Output the [X, Y] coordinate of the center of the cell containing the given text.  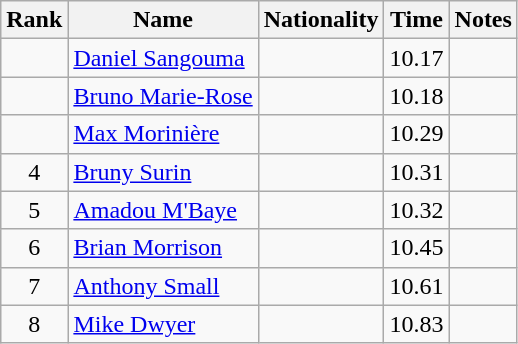
7 [34, 286]
8 [34, 324]
10.18 [416, 96]
10.17 [416, 58]
Bruno Marie-Rose [163, 96]
10.61 [416, 286]
6 [34, 248]
Nationality [321, 20]
Rank [34, 20]
10.45 [416, 248]
4 [34, 172]
Name [163, 20]
10.31 [416, 172]
Amadou M'Baye [163, 210]
10.32 [416, 210]
10.29 [416, 134]
Bruny Surin [163, 172]
Max Morinière [163, 134]
Brian Morrison [163, 248]
Mike Dwyer [163, 324]
10.83 [416, 324]
Anthony Small [163, 286]
Notes [483, 20]
Time [416, 20]
Daniel Sangouma [163, 58]
5 [34, 210]
